Extract the [X, Y] coordinate from the center of the cell holding the provided text.  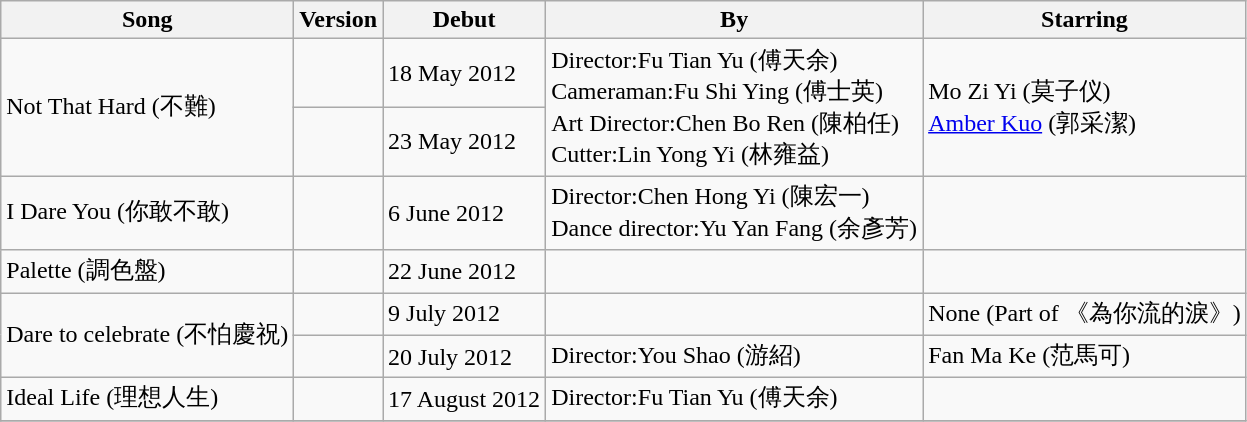
Song [148, 20]
Dare to celebrate (不怕慶祝) [148, 334]
Director:Chen Hong Yi (陳宏一)Dance director:Yu Yan Fang (余彥芳) [734, 213]
17 August 2012 [464, 400]
18 May 2012 [464, 74]
Starring [1085, 20]
23 May 2012 [464, 142]
Palette (調色盤) [148, 272]
Ideal Life (理想人生) [148, 400]
22 June 2012 [464, 272]
20 July 2012 [464, 356]
By [734, 20]
Debut [464, 20]
None (Part of 《為你流的淚》) [1085, 314]
Director:Fu Tian Yu (傅天余)Cameraman:Fu Shi Ying (傅士英)Art Director:Chen Bo Ren (陳柏任)Cutter:Lin Yong Yi (林雍益) [734, 108]
Fan Ma Ke (范馬可) [1085, 356]
Not That Hard (不難) [148, 108]
Director:Fu Tian Yu (傅天余) [734, 400]
Mo Zi Yi (莫子仪)Amber Kuo (郭采潔) [1085, 108]
Version [338, 20]
Director:You Shao (游紹) [734, 356]
9 July 2012 [464, 314]
6 June 2012 [464, 213]
I Dare You (你敢不敢) [148, 213]
